Return the (x, y) coordinate for the center point of the cell that contains the specified text.  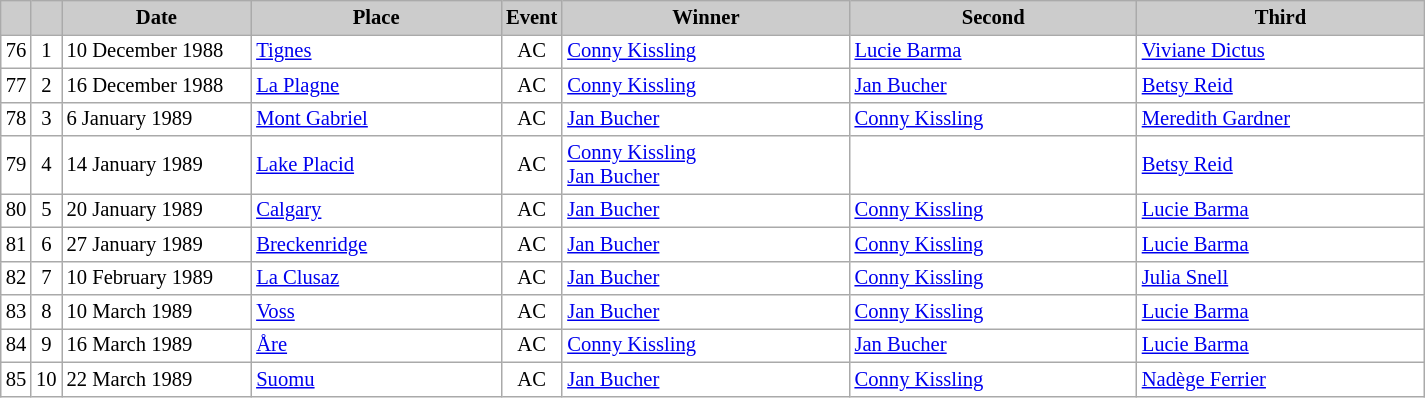
Julia Snell (1280, 278)
79 (16, 165)
20 January 1989 (157, 210)
5 (46, 210)
81 (16, 244)
4 (46, 165)
Winner (706, 17)
Event (532, 17)
6 (46, 244)
Meredith Gardner (1280, 119)
10 (46, 379)
16 March 1989 (157, 345)
78 (16, 119)
7 (46, 278)
76 (16, 51)
80 (16, 210)
6 January 1989 (157, 119)
2 (46, 85)
27 January 1989 (157, 244)
Åre (376, 345)
10 March 1989 (157, 311)
83 (16, 311)
Calgary (376, 210)
Nadège Ferrier (1280, 379)
Conny Kissling Jan Bucher (706, 165)
85 (16, 379)
10 February 1989 (157, 278)
14 January 1989 (157, 165)
Voss (376, 311)
22 March 1989 (157, 379)
16 December 1988 (157, 85)
La Plagne (376, 85)
Second (994, 17)
77 (16, 85)
Viviane Dictus (1280, 51)
Tignes (376, 51)
Third (1280, 17)
Lake Placid (376, 165)
La Clusaz (376, 278)
9 (46, 345)
1 (46, 51)
10 December 1988 (157, 51)
82 (16, 278)
84 (16, 345)
Place (376, 17)
Suomu (376, 379)
Date (157, 17)
3 (46, 119)
Breckenridge (376, 244)
Mont Gabriel (376, 119)
8 (46, 311)
